Scan for the cell matching the given text and deliver its [x, y] coordinate at center. 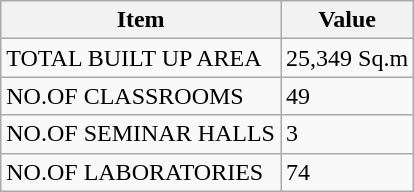
NO.OF LABORATORIES [141, 172]
Value [346, 20]
Item [141, 20]
NO.OF SEMINAR HALLS [141, 134]
TOTAL BUILT UP AREA [141, 58]
NO.OF CLASSROOMS [141, 96]
3 [346, 134]
25,349 Sq.m [346, 58]
74 [346, 172]
49 [346, 96]
